Find where the given text appears and provide that cell's center as [x, y] coordinate. 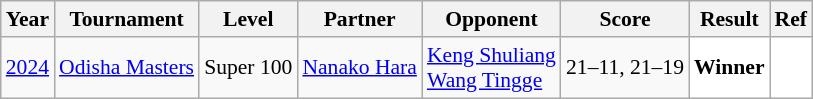
Level [248, 19]
2024 [28, 68]
Ref [791, 19]
Odisha Masters [126, 68]
Year [28, 19]
Tournament [126, 19]
Score [625, 19]
Partner [360, 19]
Result [730, 19]
Winner [730, 68]
Keng Shuliang Wang Tingge [492, 68]
Nanako Hara [360, 68]
Opponent [492, 19]
21–11, 21–19 [625, 68]
Super 100 [248, 68]
